From the cell containing the given text, extract its center point as [x, y] coordinate. 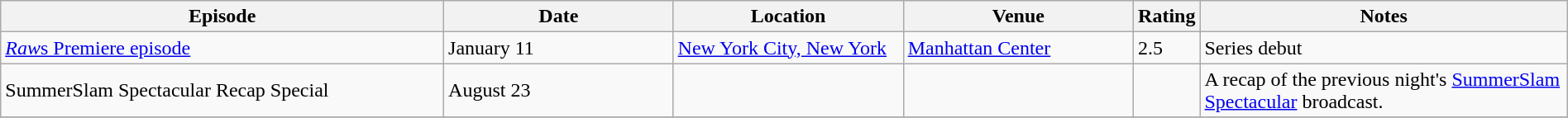
Rating [1167, 17]
Manhattan Center [1018, 48]
Series debut [1384, 48]
New York City, New York [788, 48]
January 11 [559, 48]
2.5 [1167, 48]
Raws Premiere episode [222, 48]
Date [559, 17]
Location [788, 17]
Notes [1384, 17]
A recap of the previous night's SummerSlam Spectacular broadcast. [1384, 91]
SummerSlam Spectacular Recap Special [222, 91]
Venue [1018, 17]
August 23 [559, 91]
Episode [222, 17]
